Output the (x, y) coordinate of the center of the cell containing the given text.  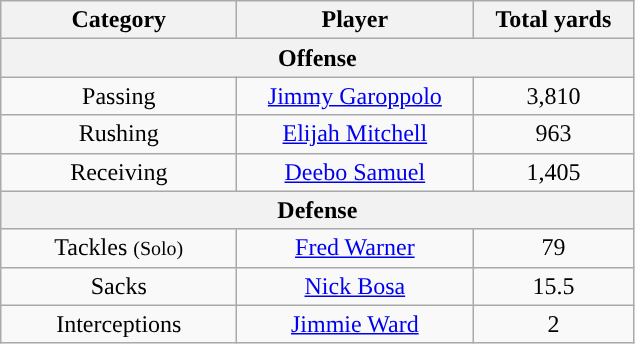
1,405 (554, 172)
Offense (318, 58)
15.5 (554, 286)
Sacks (119, 286)
Elijah Mitchell (355, 134)
Deebo Samuel (355, 172)
963 (554, 134)
Player (355, 20)
Jimmy Garoppolo (355, 96)
Category (119, 20)
Tackles (Solo) (119, 248)
3,810 (554, 96)
79 (554, 248)
Defense (318, 210)
Interceptions (119, 324)
Total yards (554, 20)
Passing (119, 96)
Nick Bosa (355, 286)
2 (554, 324)
Receiving (119, 172)
Fred Warner (355, 248)
Jimmie Ward (355, 324)
Rushing (119, 134)
